Identify which cell holds the provided text, then report its (x, y) central coordinate. 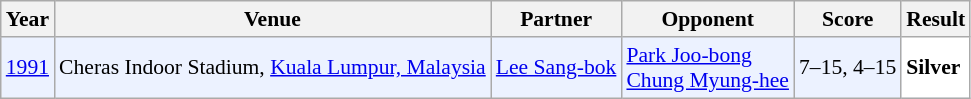
Venue (272, 19)
Opponent (708, 19)
Cheras Indoor Stadium, Kuala Lumpur, Malaysia (272, 68)
Year (28, 19)
1991 (28, 68)
Lee Sang-bok (556, 68)
Park Joo-bong Chung Myung-hee (708, 68)
Result (936, 19)
Score (848, 19)
7–15, 4–15 (848, 68)
Partner (556, 19)
Silver (936, 68)
